Find where the given text appears and provide that cell's center as [X, Y] coordinate. 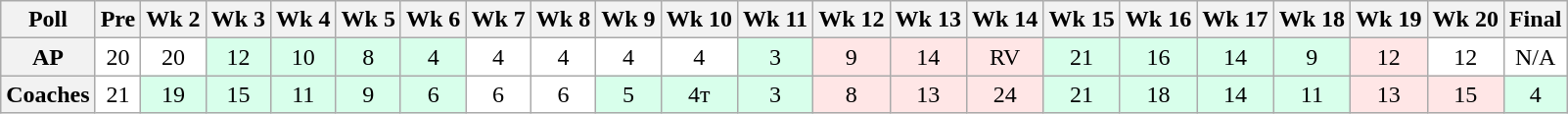
19 [173, 94]
Wk 18 [1312, 20]
Wk 12 [852, 20]
Poll [48, 20]
5 [628, 94]
Wk 5 [368, 20]
Wk 20 [1465, 20]
Wk 7 [498, 20]
24 [1004, 94]
Wk 15 [1082, 20]
Coaches [48, 94]
4т [699, 94]
N/A [1535, 57]
Pre [117, 20]
Wk 13 [928, 20]
RV [1004, 57]
Wk 6 [433, 20]
Wk 4 [303, 20]
18 [1158, 94]
Wk 2 [173, 20]
Wk 17 [1235, 20]
Wk 14 [1004, 20]
Wk 9 [628, 20]
Wk 19 [1389, 20]
Wk 10 [699, 20]
16 [1158, 57]
AP [48, 57]
Wk 3 [238, 20]
Final [1535, 20]
Wk 11 [775, 20]
Wk 8 [563, 20]
Wk 16 [1158, 20]
10 [303, 57]
